Find where the given text appears and provide that cell's center as (x, y) coordinate. 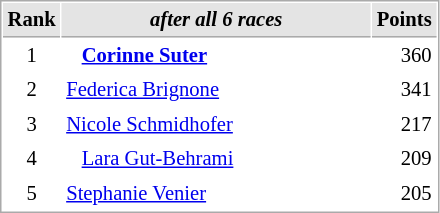
2 (32, 90)
Rank (32, 20)
217 (404, 124)
5 (32, 194)
Stephanie Venier (216, 194)
Federica Brignone (216, 90)
after all 6 races (216, 20)
Nicole Schmidhofer (216, 124)
4 (32, 158)
1 (32, 56)
205 (404, 194)
360 (404, 56)
Lara Gut-Behrami (216, 158)
3 (32, 124)
Corinne Suter (216, 56)
Points (404, 20)
209 (404, 158)
341 (404, 90)
